Provide the (x, y) coordinate of the cell's center where the given text is located.  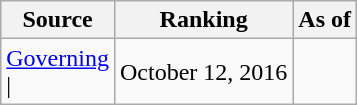
Ranking (203, 20)
As of (325, 20)
Governing| (58, 72)
Source (58, 20)
October 12, 2016 (203, 72)
